Find where the given text appears and provide that cell's center as (x, y) coordinate. 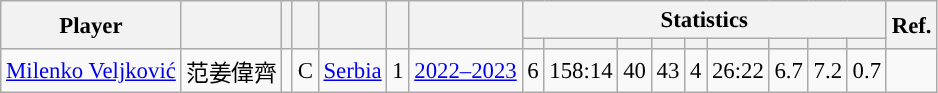
范姜偉齊 (232, 71)
Player (91, 25)
4 (696, 71)
Ref. (911, 25)
Statistics (704, 20)
7.2 (828, 71)
2022–2023 (466, 71)
40 (634, 71)
43 (668, 71)
0.7 (866, 71)
6.7 (788, 71)
Serbia (352, 71)
6 (533, 71)
C (305, 71)
Milenko Veljković (91, 71)
158:14 (581, 71)
26:22 (738, 71)
1 (398, 71)
